Pinpoint the cell where the given text exists, returning its [X, Y] midpoint coordinate. 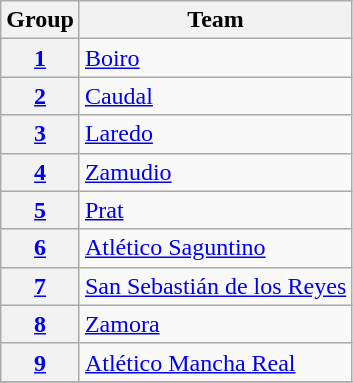
San Sebastián de los Reyes [215, 286]
Caudal [215, 96]
7 [40, 286]
2 [40, 96]
Group [40, 20]
Boiro [215, 58]
Atlético Saguntino [215, 248]
8 [40, 324]
Zamudio [215, 172]
Prat [215, 210]
4 [40, 172]
Laredo [215, 134]
6 [40, 248]
Zamora [215, 324]
5 [40, 210]
9 [40, 362]
Atlético Mancha Real [215, 362]
1 [40, 58]
Team [215, 20]
3 [40, 134]
